Find where the given text appears and provide that cell's center as [x, y] coordinate. 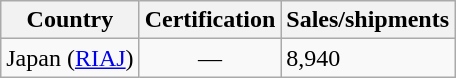
8,940 [368, 58]
— [210, 58]
Japan (RIAJ) [70, 58]
Country [70, 20]
Sales/shipments [368, 20]
Certification [210, 20]
